Return the [X, Y] coordinate for the center point of the cell that contains the specified text.  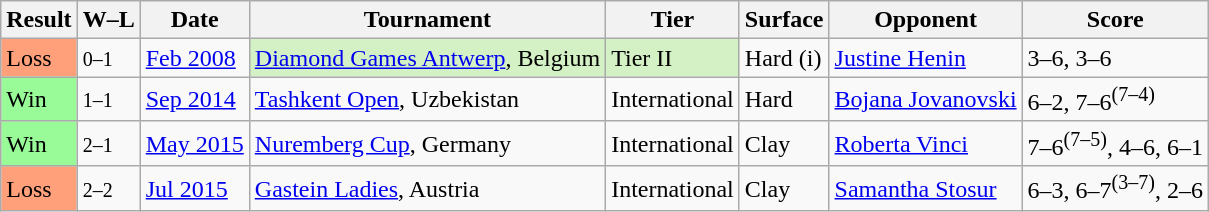
Tashkent Open, Uzbekistan [427, 100]
1–1 [108, 100]
Jul 2015 [194, 188]
Hard [784, 100]
6–3, 6–7(3–7), 2–6 [1115, 188]
3–6, 3–6 [1115, 58]
Date [194, 20]
Tier II [673, 58]
W–L [108, 20]
Result [39, 20]
0–1 [108, 58]
2–1 [108, 144]
Samantha Stosur [926, 188]
Sep 2014 [194, 100]
Surface [784, 20]
Tier [673, 20]
6–2, 7–6(7–4) [1115, 100]
Opponent [926, 20]
Score [1115, 20]
Nuremberg Cup, Germany [427, 144]
Feb 2008 [194, 58]
7–6(7–5), 4–6, 6–1 [1115, 144]
Roberta Vinci [926, 144]
2–2 [108, 188]
Tournament [427, 20]
Justine Henin [926, 58]
May 2015 [194, 144]
Gastein Ladies, Austria [427, 188]
Bojana Jovanovski [926, 100]
Diamond Games Antwerp, Belgium [427, 58]
Hard (i) [784, 58]
